For the text-containing cell, return its midpoint in (x, y) coordinate format. 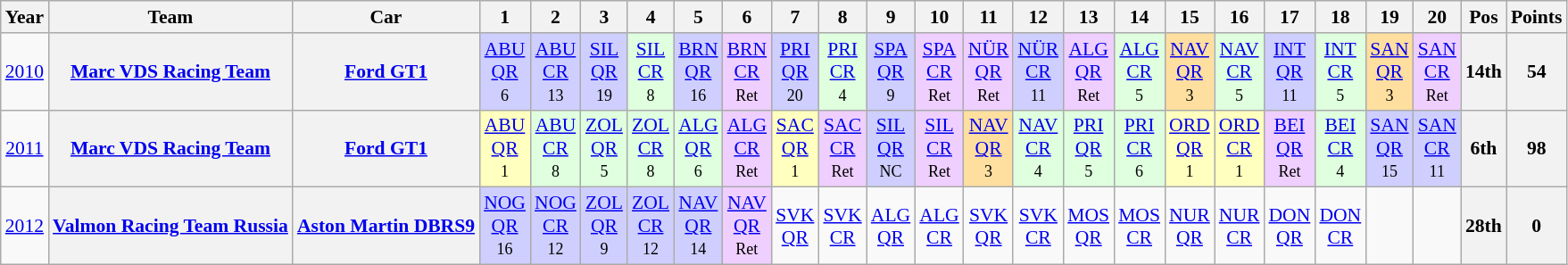
6 (748, 17)
NAVCR5 (1240, 71)
SPAQR9 (891, 71)
Points (1537, 17)
2012 (25, 227)
NÜRQRRet (989, 71)
MOSQR (1089, 227)
ABUQR6 (505, 71)
ZOLCR12 (651, 227)
ORDCR1 (1240, 148)
ALGCR5 (1139, 71)
2010 (25, 71)
ABUCR8 (555, 148)
7 (794, 17)
NURCR (1240, 227)
6th (1483, 148)
SILQRNC (891, 148)
NAVCR4 (1038, 148)
DONQR (1289, 227)
Year (25, 17)
14th (1483, 71)
NOGCR12 (555, 227)
17 (1289, 17)
SILCRRet (939, 148)
PRIQR5 (1089, 148)
ZOLQR5 (604, 148)
28th (1483, 227)
NAVQR14 (698, 227)
19 (1389, 17)
11 (989, 17)
ALGQR (891, 227)
BRNCRRet (748, 71)
SACQR1 (794, 148)
NÜRCR11 (1038, 71)
BEICR4 (1340, 148)
98 (1537, 148)
ALGQR6 (698, 148)
Valmon Racing Team Russia (170, 227)
Pos (1483, 17)
PRICR6 (1139, 148)
1 (505, 17)
SANQR15 (1389, 148)
10 (939, 17)
2011 (25, 148)
16 (1240, 17)
SACCRRet (842, 148)
Aston Martin DBRS9 (386, 227)
ZOLCR8 (651, 148)
ZOLQR9 (604, 227)
SANCR11 (1437, 148)
2 (555, 17)
SANQR3 (1389, 71)
SILQR19 (604, 71)
SPACRRet (939, 71)
ALGCR (939, 227)
DONCR (1340, 227)
NAVQRRet (748, 227)
ALGQRRet (1089, 71)
ABUQR1 (505, 148)
9 (891, 17)
14 (1139, 17)
PRICR4 (842, 71)
13 (1089, 17)
3 (604, 17)
20 (1437, 17)
54 (1537, 71)
ABUCR13 (555, 71)
ORDQR1 (1190, 148)
BRNQR16 (698, 71)
12 (1038, 17)
15 (1190, 17)
Car (386, 17)
NURQR (1190, 227)
5 (698, 17)
INTQR11 (1289, 71)
SILCR8 (651, 71)
SANCRRet (1437, 71)
NOGQR16 (505, 227)
PRIQR20 (794, 71)
MOSCR (1139, 227)
Team (170, 17)
BEIQRRet (1289, 148)
0 (1537, 227)
8 (842, 17)
4 (651, 17)
INTCR5 (1340, 71)
ALGCRRet (748, 148)
18 (1340, 17)
